Return the (X, Y) coordinate for the center point of the cell that contains the specified text.  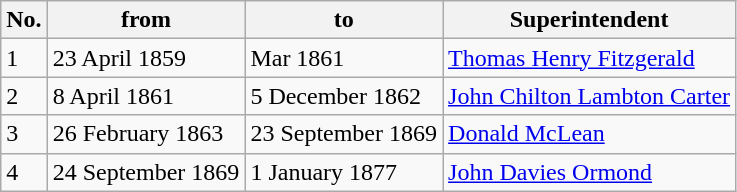
4 (24, 172)
John Chilton Lambton Carter (590, 96)
Donald McLean (590, 134)
Thomas Henry Fitzgerald (590, 58)
23 September 1869 (344, 134)
John Davies Ormond (590, 172)
24 September 1869 (146, 172)
1 (24, 58)
1 January 1877 (344, 172)
Mar 1861 (344, 58)
to (344, 20)
2 (24, 96)
No. (24, 20)
26 February 1863 (146, 134)
8 April 1861 (146, 96)
23 April 1859 (146, 58)
Superintendent (590, 20)
5 December 1862 (344, 96)
3 (24, 134)
from (146, 20)
